Capture the cell that displays the provided text and extract its (x, y) central coordinate. 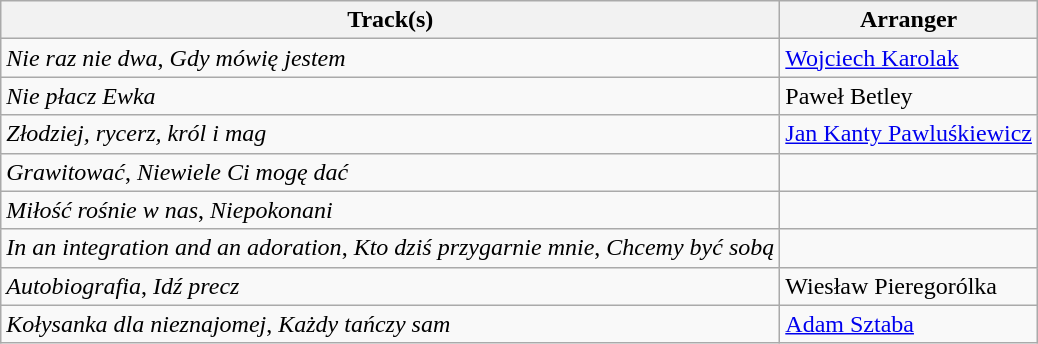
Miłość rośnie w nas, Niepokonani (390, 210)
Track(s) (390, 20)
Nie płacz Ewka (390, 96)
In an integration and an adoration, Kto dziś przygarnie mnie, Chcemy być sobą (390, 248)
Jan Kanty Pawluśkiewicz (909, 134)
Adam Sztaba (909, 324)
Złodziej, rycerz, król i mag (390, 134)
Paweł Betley (909, 96)
Grawitować, Niewiele Ci mogę dać (390, 172)
Wojciech Karolak (909, 58)
Nie raz nie dwa, Gdy mówię jestem (390, 58)
Kołysanka dla nieznajomej, Każdy tańczy sam (390, 324)
Autobiografia, Idź precz (390, 286)
Arranger (909, 20)
Wiesław Pieregorólka (909, 286)
